For the text-containing cell, return its midpoint in (X, Y) coordinate format. 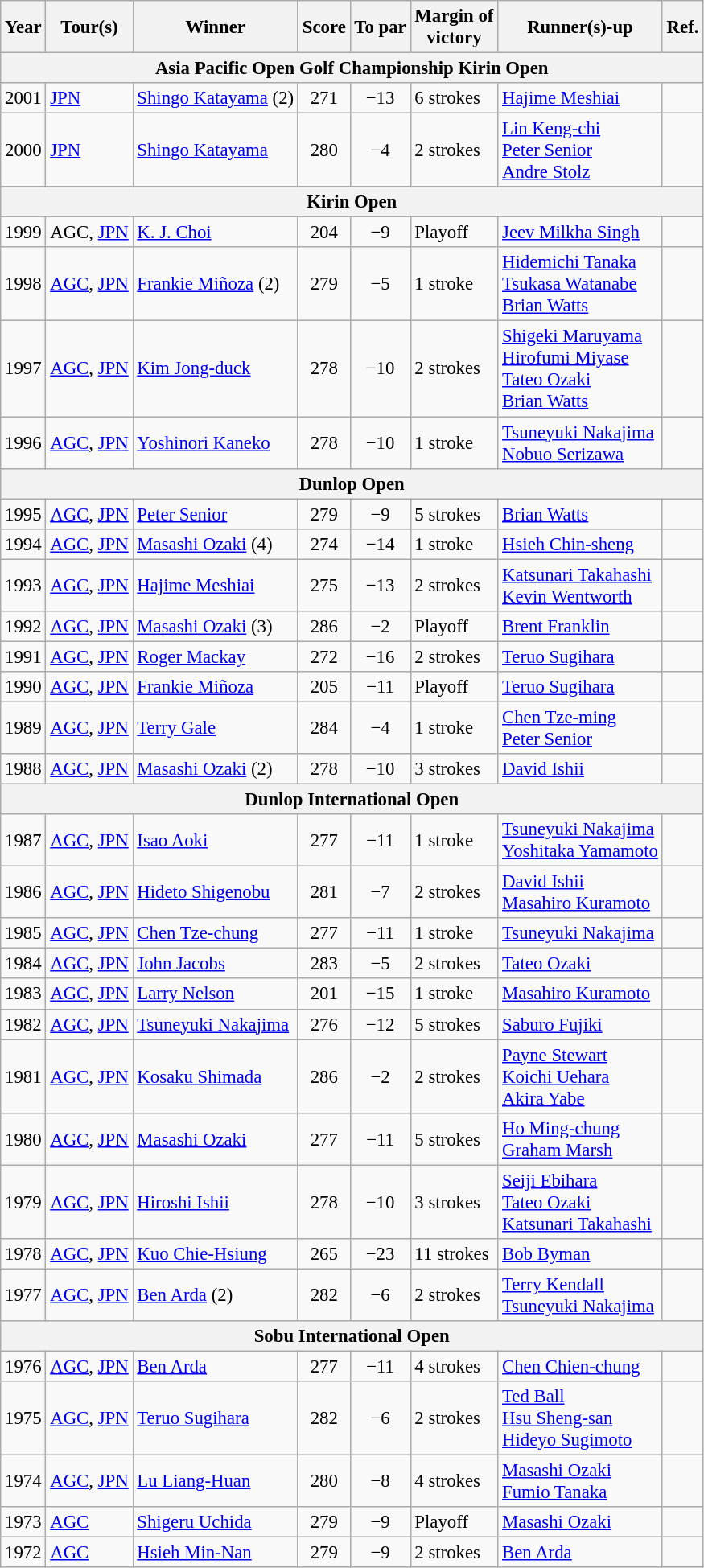
Margin ofvictory (454, 27)
Chen Tze-chung (216, 933)
Dunlop Open (352, 484)
274 (323, 544)
1983 (23, 994)
Masashi Ozaki (3) (216, 627)
1981 (23, 1076)
−14 (380, 544)
Shigeru Uchida (216, 1522)
−16 (380, 656)
6 strokes (454, 98)
Saburo Fujiki (580, 1024)
1975 (23, 1418)
Shigeki Maruyama Hirofumi Miyase Tateo Ozaki Brian Watts (580, 368)
Seiji Ebihara Tateo Ozaki Katsunari Takahashi (580, 1202)
Asia Pacific Open Golf Championship Kirin Open (352, 68)
K. J. Choi (216, 233)
201 (323, 994)
Ref. (682, 27)
Score (323, 27)
1997 (23, 368)
1987 (23, 840)
1973 (23, 1522)
2000 (23, 150)
Kirin Open (352, 202)
Kosaku Shimada (216, 1076)
Jeev Milkha Singh (580, 233)
1995 (23, 514)
Bob Byman (580, 1254)
Isao Aoki (216, 840)
Year (23, 27)
Shingo Katayama (216, 150)
Tateo Ozaki (580, 964)
272 (323, 656)
1985 (23, 933)
Frankie Miñoza (216, 687)
Tour(s) (89, 27)
Brian Watts (580, 514)
David Ishii Masahiro Kuramoto (580, 893)
265 (323, 1254)
John Jacobs (216, 964)
283 (323, 964)
204 (323, 233)
Yoshinori Kaneko (216, 442)
Ho Ming-chung Graham Marsh (580, 1139)
1979 (23, 1202)
Masahiro Kuramoto (580, 994)
Winner (216, 27)
Tsuneyuki Nakajima Yoshitaka Yamamoto (580, 840)
Peter Senior (216, 514)
1982 (23, 1024)
276 (323, 1024)
1974 (23, 1482)
Payne Stewart Koichi Uehara Akira Yabe (580, 1076)
1991 (23, 656)
1980 (23, 1139)
Hidemichi Tanaka Tsukasa Watanabe Brian Watts (580, 285)
−23 (380, 1254)
281 (323, 893)
275 (323, 586)
Hiroshi Ishii (216, 1202)
1976 (23, 1366)
Tsuneyuki Nakajima Nobuo Serizawa (580, 442)
1999 (23, 233)
1989 (23, 727)
Ben Arda (2) (216, 1295)
Kuo Chie-Hsiung (216, 1254)
−15 (380, 994)
1993 (23, 586)
Hsieh Chin-sheng (580, 544)
2001 (23, 98)
Masashi Ozaki Fumio Tanaka (580, 1482)
1986 (23, 893)
Kim Jong-duck (216, 368)
205 (323, 687)
Dunlop International Open (352, 800)
1992 (23, 627)
Chen Chien-chung (580, 1366)
1998 (23, 285)
−7 (380, 893)
Runner(s)-up (580, 27)
1996 (23, 442)
1988 (23, 769)
284 (323, 727)
271 (323, 98)
Lin Keng-chi Peter Senior Andre Stolz (580, 150)
Hsieh Min-Nan (216, 1553)
Terry Gale (216, 727)
Larry Nelson (216, 994)
1978 (23, 1254)
Lu Liang-Huan (216, 1482)
Masashi Ozaki (4) (216, 544)
Hideto Shigenobu (216, 893)
David Ishii (580, 769)
Masashi Ozaki (2) (216, 769)
1990 (23, 687)
Shingo Katayama (2) (216, 98)
1984 (23, 964)
Chen Tze-ming Peter Senior (580, 727)
Sobu International Open (352, 1336)
1994 (23, 544)
−8 (380, 1482)
−12 (380, 1024)
Roger Mackay (216, 656)
To par (380, 27)
Ted Ball Hsu Sheng-san Hideyo Sugimoto (580, 1418)
1977 (23, 1295)
Frankie Miñoza (2) (216, 285)
1972 (23, 1553)
Katsunari Takahashi Kevin Wentworth (580, 586)
11 strokes (454, 1254)
Brent Franklin (580, 627)
Terry Kendall Tsuneyuki Nakajima (580, 1295)
